Determine the (x, y) coordinate at the center of the cell enclosing the given text.  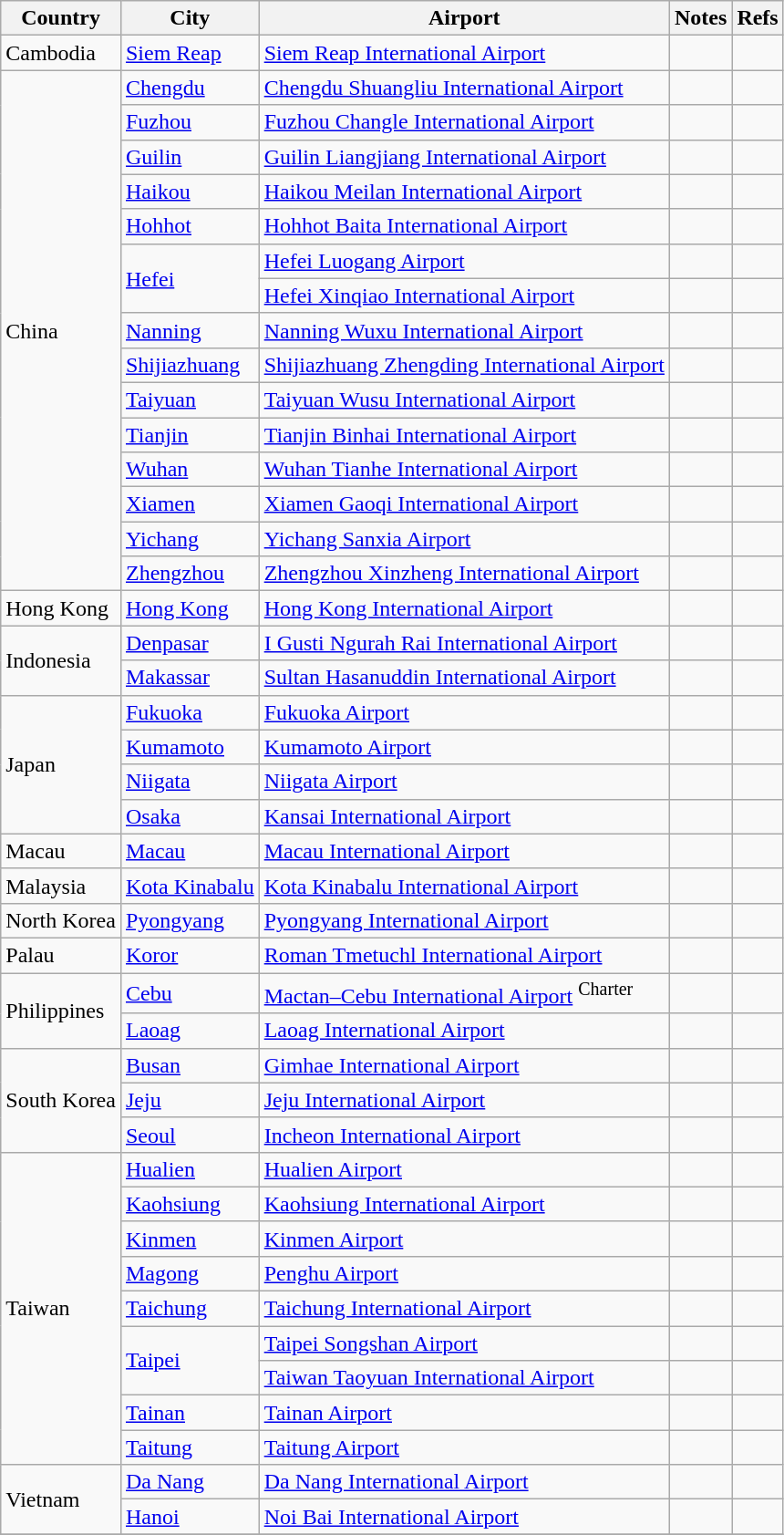
Malaysia (61, 886)
City (190, 18)
Siem Reap International Airport (464, 53)
Sultan Hasanuddin International Airport (464, 678)
Wuhan (190, 470)
Da Nang (190, 1482)
Incheon International Airport (464, 1135)
Hefei Luogang Airport (464, 261)
Hualien (190, 1169)
South Korea (61, 1100)
Laoag (190, 1031)
Notes (700, 18)
Hong Kong International Airport (464, 608)
Refs (758, 18)
Fuzhou Changle International Airport (464, 122)
Shijiazhuang Zhengding International Airport (464, 365)
North Korea (61, 920)
Guilin Liangjiang International Airport (464, 157)
Hohhot (190, 226)
Tainan (190, 1413)
Kinmen Airport (464, 1239)
Taichung International Airport (464, 1309)
Kota Kinabalu International Airport (464, 886)
Vietnam (61, 1499)
Cambodia (61, 53)
Tainan Airport (464, 1413)
Taipei (190, 1361)
Niigata Airport (464, 782)
Haikou Meilan International Airport (464, 192)
Tianjin Binhai International Airport (464, 435)
Hanoi (190, 1517)
Da Nang International Airport (464, 1482)
China (61, 330)
Seoul (190, 1135)
Chengdu (190, 88)
Indonesia (61, 660)
I Gusti Ngurah Rai International Airport (464, 643)
Hefei (190, 278)
Fuzhou (190, 122)
Country (61, 18)
Koror (190, 955)
Taitung (190, 1447)
Taitung Airport (464, 1447)
Kumamoto Airport (464, 747)
Chengdu Shuangliu International Airport (464, 88)
Guilin (190, 157)
Denpasar (190, 643)
Xiamen (190, 504)
Airport (464, 18)
Jeju (190, 1100)
Busan (190, 1065)
Taiyuan (190, 399)
Taiwan (61, 1308)
Magong (190, 1273)
Cebu (190, 992)
Yichang (190, 539)
Hualien Airport (464, 1169)
Xiamen Gaoqi International Airport (464, 504)
Taiyuan Wusu International Airport (464, 399)
Pyongyang International Airport (464, 920)
Makassar (190, 678)
Gimhae International Airport (464, 1065)
Yichang Sanxia Airport (464, 539)
Taipei Songshan Airport (464, 1343)
Mactan–Cebu International Airport Charter (464, 992)
Niigata (190, 782)
Zhengzhou Xinzheng International Airport (464, 574)
Tianjin (190, 435)
Wuhan Tianhe International Airport (464, 470)
Jeju International Airport (464, 1100)
Macau International Airport (464, 851)
Taichung (190, 1309)
Hohhot Baita International Airport (464, 226)
Noi Bai International Airport (464, 1517)
Zhengzhou (190, 574)
Nanning (190, 330)
Penghu Airport (464, 1273)
Fukuoka (190, 712)
Shijiazhuang (190, 365)
Kaohsiung International Airport (464, 1204)
Haikou (190, 192)
Palau (61, 955)
Kumamoto (190, 747)
Taiwan Taoyuan International Airport (464, 1378)
Hefei Xinqiao International Airport (464, 296)
Pyongyang (190, 920)
Nanning Wuxu International Airport (464, 330)
Laoag International Airport (464, 1031)
Roman Tmetuchl International Airport (464, 955)
Kinmen (190, 1239)
Kansai International Airport (464, 816)
Philippines (61, 1011)
Osaka (190, 816)
Kota Kinabalu (190, 886)
Siem Reap (190, 53)
Kaohsiung (190, 1204)
Fukuoka Airport (464, 712)
Japan (61, 764)
